For the text-containing cell, return its midpoint in [x, y] coordinate format. 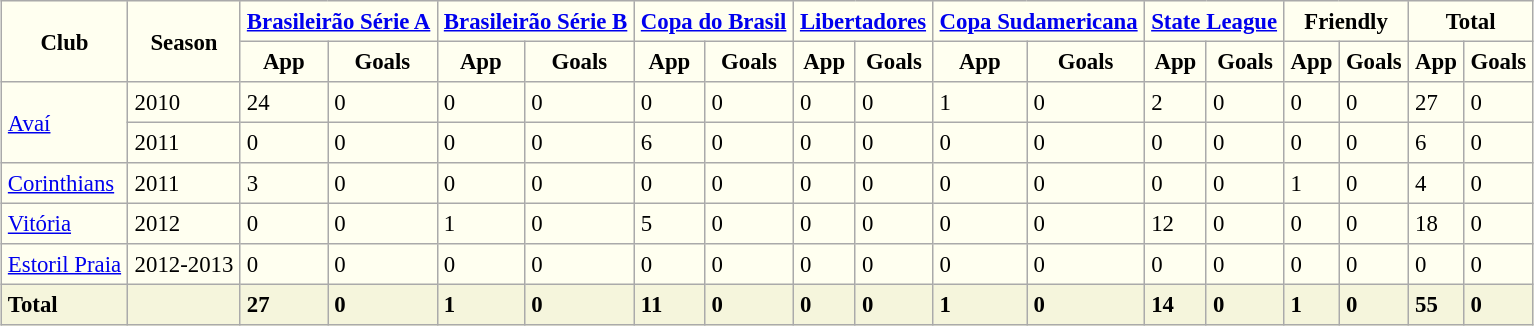
Copa do Brasil [714, 21]
Avaí [64, 122]
Vitória [64, 223]
4 [1436, 183]
Brasileirão Série A [338, 21]
Libertadores [863, 21]
Copa Sudamericana [1039, 21]
Friendly [1346, 21]
Brasileirão Série B [536, 21]
Estoril Praia [64, 264]
Season [184, 42]
2010 [184, 102]
Corinthians [64, 183]
2012-2013 [184, 264]
2012 [184, 223]
3 [284, 183]
12 [1175, 223]
55 [1436, 304]
11 [670, 304]
2 [1175, 102]
5 [670, 223]
24 [284, 102]
14 [1175, 304]
Club [64, 42]
18 [1436, 223]
State League [1214, 21]
